Find where the given text appears and provide that cell's center as [x, y] coordinate. 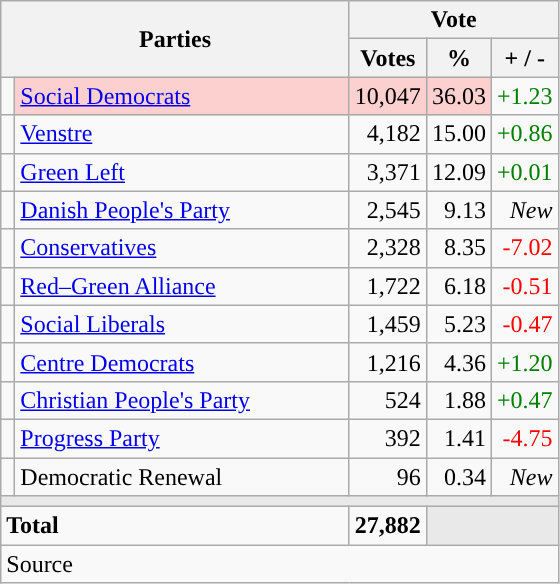
524 [388, 400]
Conservatives [182, 248]
4,182 [388, 134]
Venstre [182, 134]
5.23 [458, 324]
Social Democrats [182, 96]
1.88 [458, 400]
-7.02 [524, 248]
96 [388, 477]
Democratic Renewal [182, 477]
36.03 [458, 96]
Christian People's Party [182, 400]
% [458, 58]
-0.47 [524, 324]
Centre Democrats [182, 362]
-4.75 [524, 438]
+1.23 [524, 96]
Total [176, 526]
4.36 [458, 362]
6.18 [458, 286]
+0.01 [524, 172]
Votes [388, 58]
10,047 [388, 96]
0.34 [458, 477]
Parties [176, 39]
Danish People's Party [182, 210]
27,882 [388, 526]
+ / - [524, 58]
Social Liberals [182, 324]
2,328 [388, 248]
Progress Party [182, 438]
-0.51 [524, 286]
2,545 [388, 210]
1.41 [458, 438]
Vote [454, 20]
15.00 [458, 134]
8.35 [458, 248]
1,722 [388, 286]
Red–Green Alliance [182, 286]
Source [280, 564]
1,459 [388, 324]
Green Left [182, 172]
+1.20 [524, 362]
1,216 [388, 362]
3,371 [388, 172]
9.13 [458, 210]
392 [388, 438]
12.09 [458, 172]
+0.86 [524, 134]
+0.47 [524, 400]
